From the cell containing the given text, extract its center point as [x, y] coordinate. 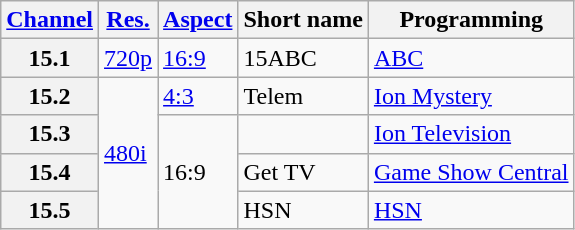
720p [128, 58]
15.2 [50, 96]
Res. [128, 20]
Aspect [198, 20]
15.1 [50, 58]
480i [128, 153]
Ion Television [471, 134]
15.5 [50, 210]
4:3 [198, 96]
15ABC [303, 58]
ABC [471, 58]
Short name [303, 20]
15.3 [50, 134]
15.4 [50, 172]
Telem [303, 96]
Programming [471, 20]
Ion Mystery [471, 96]
Channel [50, 20]
Get TV [303, 172]
Game Show Central [471, 172]
